Return the (X, Y) coordinate for the center point of the cell that contains the specified text.  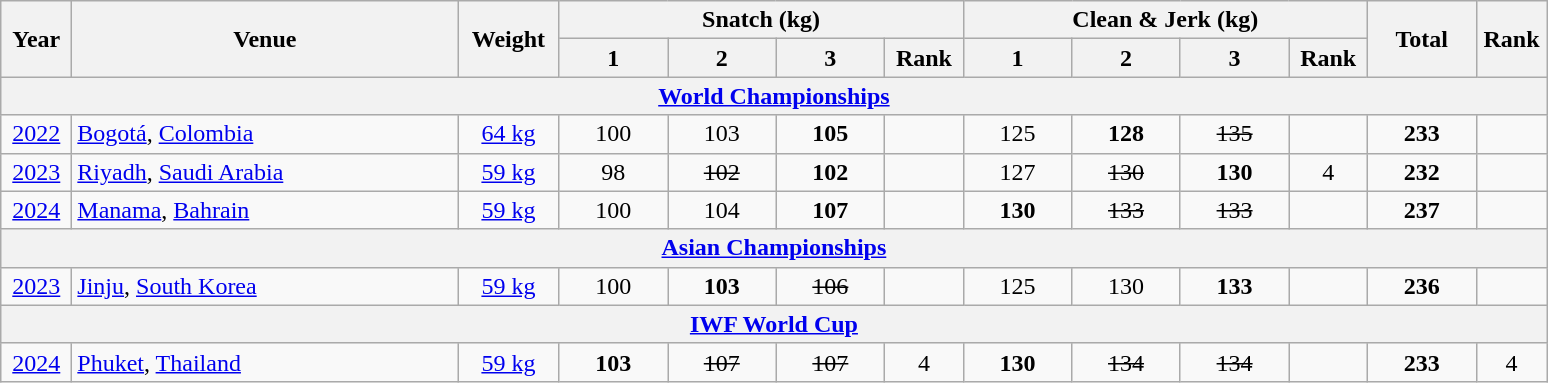
Snatch (kg) (761, 20)
Asian Championships (774, 248)
IWF World Cup (774, 324)
Manama, Bahrain (265, 210)
232 (1422, 172)
Riyadh, Saudi Arabia (265, 172)
Venue (265, 39)
Phuket, Thailand (265, 362)
Weight (508, 39)
236 (1422, 286)
Clean & Jerk (kg) (1165, 20)
128 (1126, 134)
105 (830, 134)
135 (1234, 134)
104 (722, 210)
2022 (36, 134)
World Championships (774, 96)
98 (614, 172)
127 (1018, 172)
106 (830, 286)
Total (1422, 39)
237 (1422, 210)
64 kg (508, 134)
Year (36, 39)
Bogotá, Colombia (265, 134)
Jinju, South Korea (265, 286)
